Capture the cell that displays the provided text and extract its (x, y) central coordinate. 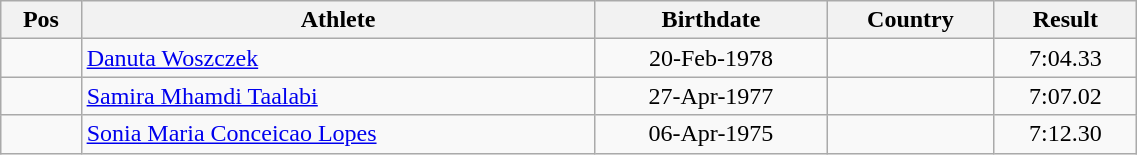
Birthdate (711, 20)
Samira Mhamdi Taalabi (338, 96)
20-Feb-1978 (711, 58)
06-Apr-1975 (711, 134)
7:12.30 (1066, 134)
Pos (41, 20)
27-Apr-1977 (711, 96)
Result (1066, 20)
Athlete (338, 20)
Country (910, 20)
Sonia Maria Conceicao Lopes (338, 134)
7:04.33 (1066, 58)
7:07.02 (1066, 96)
Danuta Woszczek (338, 58)
